Output the [X, Y] coordinate of the center of the cell containing the given text.  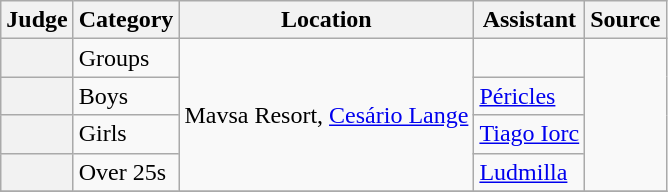
Ludmilla [530, 172]
Category [126, 20]
Mavsa Resort, Cesário Lange [326, 115]
Location [326, 20]
Girls [126, 134]
Tiago Iorc [530, 134]
Over 25s [126, 172]
Source [626, 20]
Groups [126, 58]
Judge [37, 20]
Boys [126, 96]
Assistant [530, 20]
Péricles [530, 96]
